Locate the cell with the specified text and output its [X, Y] center coordinate. 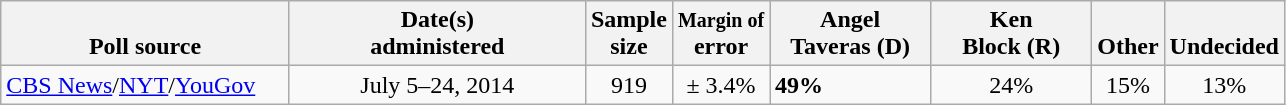
24% [1012, 85]
Undecided [1224, 34]
Margin oferror [720, 34]
919 [628, 85]
Samplesize [628, 34]
49% [850, 85]
Date(s)administered [437, 34]
Poll source [146, 34]
CBS News/NYT/YouGov [146, 85]
± 3.4% [720, 85]
15% [1128, 85]
13% [1224, 85]
AngelTaveras (D) [850, 34]
KenBlock (R) [1012, 34]
July 5–24, 2014 [437, 85]
Other [1128, 34]
